For the text-containing cell, return its midpoint in [x, y] coordinate format. 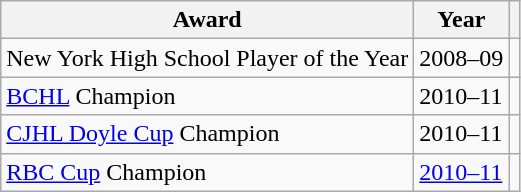
BCHL Champion [208, 96]
Year [462, 20]
RBC Cup Champion [208, 172]
New York High School Player of the Year [208, 58]
2008–09 [462, 58]
Award [208, 20]
CJHL Doyle Cup Champion [208, 134]
